Identify which cell holds the provided text, then report its (X, Y) central coordinate. 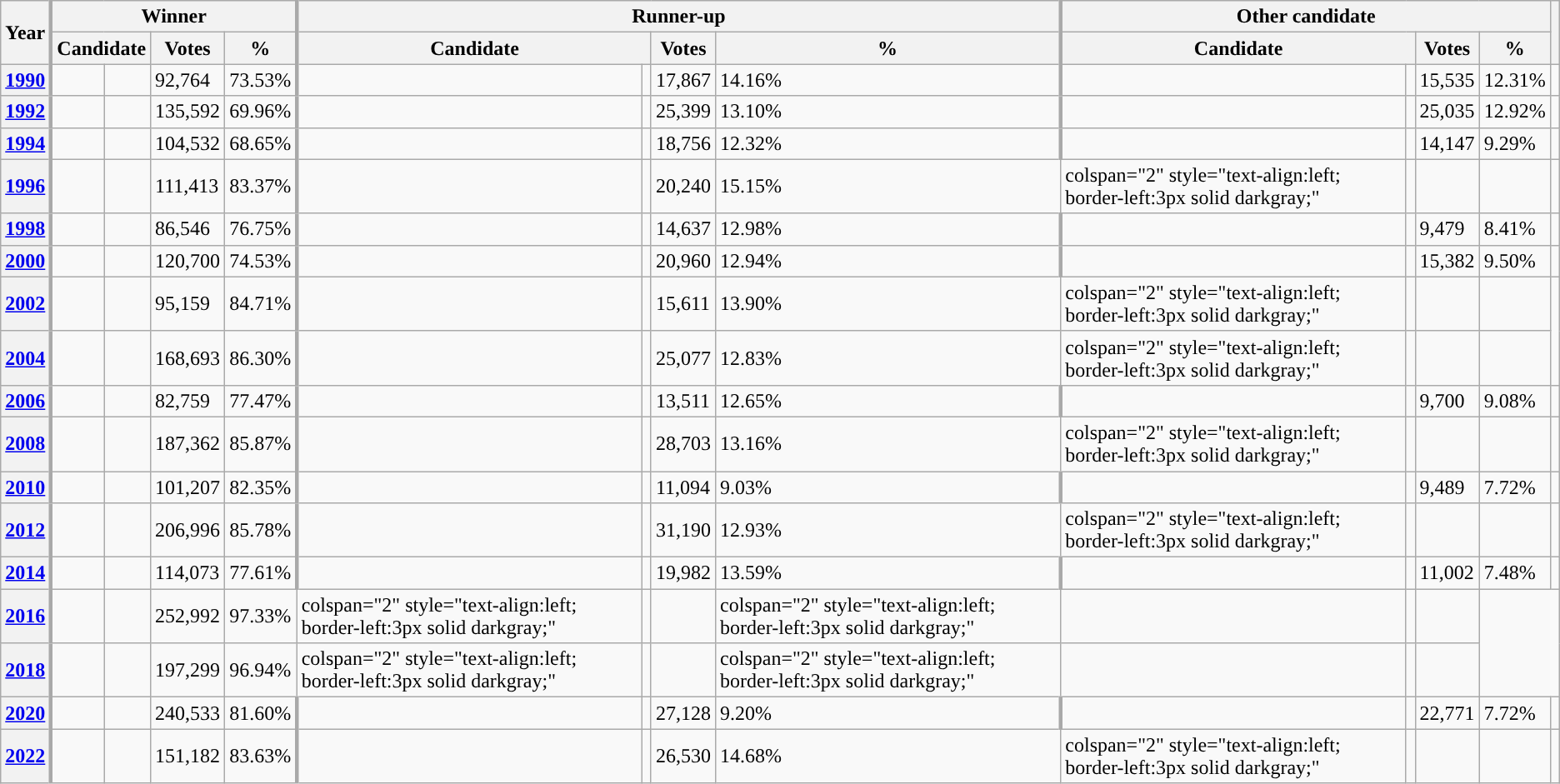
2010 (27, 487)
86,546 (188, 229)
9.08% (1515, 401)
12.93% (888, 530)
1990 (27, 80)
13.59% (888, 573)
77.61% (262, 573)
13.10% (888, 112)
151,182 (188, 757)
12.92% (1515, 112)
11,002 (1447, 573)
206,996 (188, 530)
83.63% (262, 757)
13.90% (888, 303)
77.47% (262, 401)
86.30% (262, 358)
81.60% (262, 713)
2016 (27, 617)
82,759 (188, 401)
69.96% (262, 112)
2008 (27, 443)
Runner-up (678, 17)
84.71% (262, 303)
9,489 (1447, 487)
1996 (27, 187)
31,190 (683, 530)
12.31% (1515, 80)
12.83% (888, 358)
82.35% (262, 487)
68.65% (262, 143)
27,128 (683, 713)
15,382 (1447, 261)
187,362 (188, 443)
9.29% (1515, 143)
25,399 (683, 112)
14,637 (683, 229)
92,764 (188, 80)
Year (27, 32)
2018 (27, 670)
18,756 (683, 143)
97.33% (262, 617)
95,159 (188, 303)
12.98% (888, 229)
197,299 (188, 670)
2014 (27, 573)
2006 (27, 401)
73.53% (262, 80)
83.37% (262, 187)
2022 (27, 757)
Winner (173, 17)
74.53% (262, 261)
101,207 (188, 487)
9,700 (1447, 401)
28,703 (683, 443)
2004 (27, 358)
168,693 (188, 358)
76.75% (262, 229)
85.78% (262, 530)
13.16% (888, 443)
2020 (27, 713)
1998 (27, 229)
135,592 (188, 112)
111,413 (188, 187)
25,077 (683, 358)
1994 (27, 143)
96.94% (262, 670)
2002 (27, 303)
240,533 (188, 713)
20,240 (683, 187)
15,611 (683, 303)
15.15% (888, 187)
11,094 (683, 487)
8.41% (1515, 229)
9.03% (888, 487)
22,771 (1447, 713)
9.20% (888, 713)
7.48% (1515, 573)
9,479 (1447, 229)
14,147 (1447, 143)
Other candidate (1305, 17)
14.68% (888, 757)
114,073 (188, 573)
252,992 (188, 617)
120,700 (188, 261)
19,982 (683, 573)
14.16% (888, 80)
25,035 (1447, 112)
85.87% (262, 443)
104,532 (188, 143)
17,867 (683, 80)
9.50% (1515, 261)
12.32% (888, 143)
26,530 (683, 757)
2012 (27, 530)
1992 (27, 112)
13,511 (683, 401)
15,535 (1447, 80)
12.65% (888, 401)
12.94% (888, 261)
20,960 (683, 261)
2000 (27, 261)
